Return [x, y] of the center of cell containing provided text 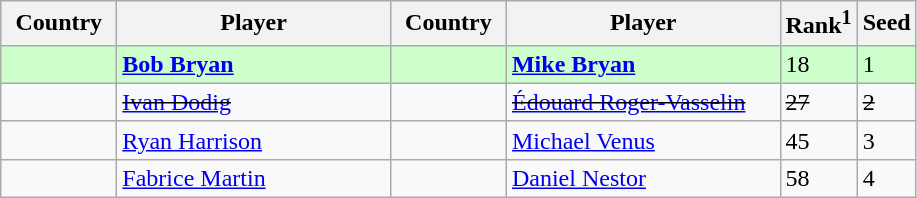
Ivan Dodig [254, 102]
45 [818, 140]
Édouard Roger-Vasselin [643, 102]
Bob Bryan [254, 64]
Michael Venus [643, 140]
Fabrice Martin [254, 178]
58 [818, 178]
Daniel Nestor [643, 178]
4 [886, 178]
1 [886, 64]
27 [818, 102]
Mike Bryan [643, 64]
Rank1 [818, 24]
2 [886, 102]
Seed [886, 24]
18 [818, 64]
Ryan Harrison [254, 140]
3 [886, 140]
